Search for the cell housing the specified text and yield its (x, y) center coordinate. 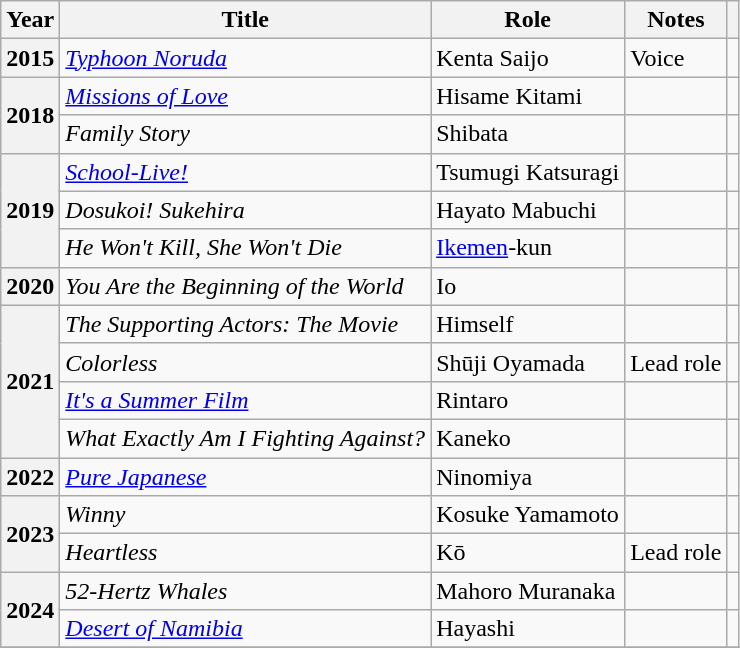
Pure Japanese (246, 477)
Mahoro Muranaka (528, 591)
Typhoon Noruda (246, 58)
Missions of Love (246, 96)
2019 (30, 210)
Voice (676, 58)
Ikemen-kun (528, 248)
Kaneko (528, 438)
Hayato Mabuchi (528, 210)
School-Live! (246, 172)
Kenta Saijo (528, 58)
Desert of Namibia (246, 629)
Notes (676, 20)
Year (30, 20)
What Exactly Am I Fighting Against? (246, 438)
Role (528, 20)
Io (528, 286)
Winny (246, 515)
Title (246, 20)
2018 (30, 115)
The Supporting Actors: The Movie (246, 324)
Colorless (246, 362)
52-Hertz Whales (246, 591)
Dosukoi! Sukehira (246, 210)
2023 (30, 534)
2022 (30, 477)
Hayashi (528, 629)
Family Story (246, 134)
2015 (30, 58)
Tsumugi Katsuragi (528, 172)
Kō (528, 553)
Ninomiya (528, 477)
Hisame Kitami (528, 96)
He Won't Kill, She Won't Die (246, 248)
Heartless (246, 553)
You Are the Beginning of the World (246, 286)
Rintaro (528, 400)
2020 (30, 286)
Kosuke Yamamoto (528, 515)
Himself (528, 324)
Shūji Oyamada (528, 362)
It's a Summer Film (246, 400)
2024 (30, 610)
Shibata (528, 134)
2021 (30, 381)
